Search for the cell housing the specified text and yield its (x, y) center coordinate. 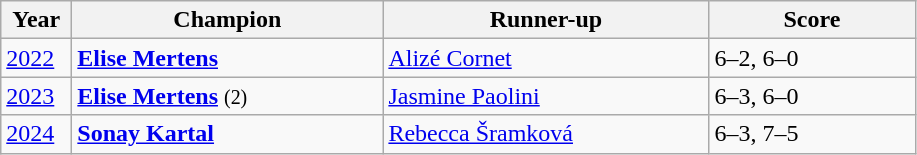
Year (36, 20)
2022 (36, 58)
Jasmine Paolini (546, 96)
Elise Mertens (228, 58)
Alizé Cornet (546, 58)
6–3, 7–5 (812, 134)
6–3, 6–0 (812, 96)
Sonay Kartal (228, 134)
2023 (36, 96)
Champion (228, 20)
2024 (36, 134)
Score (812, 20)
Rebecca Šramková (546, 134)
6–2, 6–0 (812, 58)
Runner-up (546, 20)
Elise Mertens (2) (228, 96)
